For the text-containing cell, return its midpoint in [x, y] coordinate format. 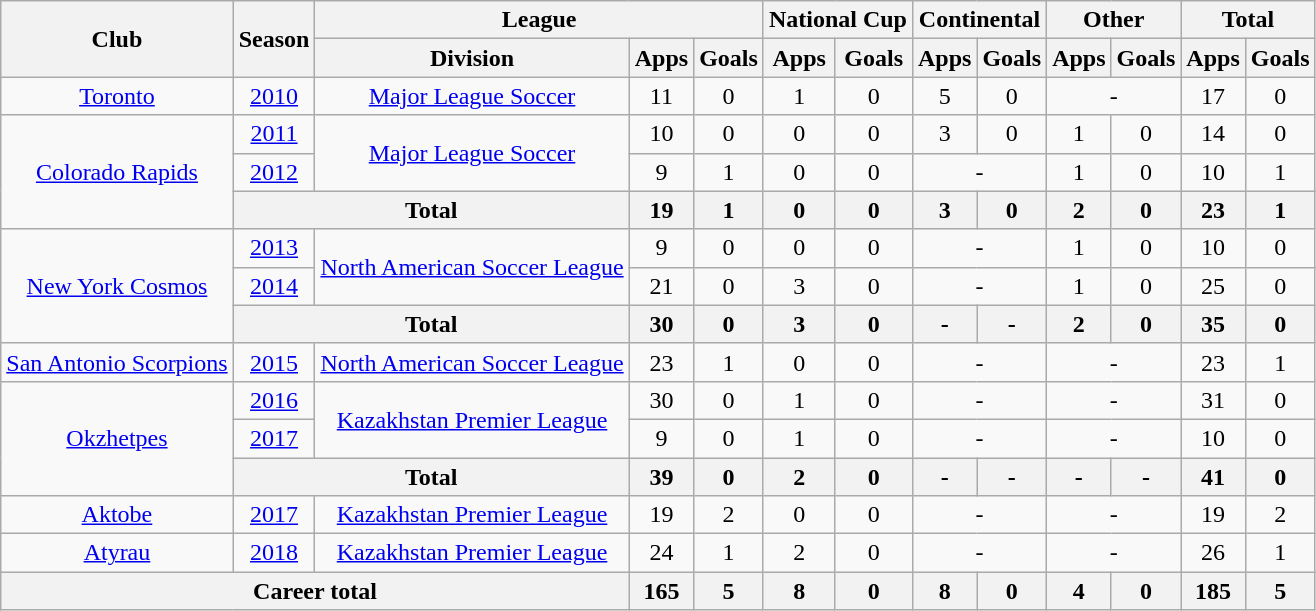
21 [661, 286]
2011 [274, 134]
31 [1213, 400]
39 [661, 477]
26 [1213, 553]
League [539, 20]
Continental [979, 20]
2010 [274, 96]
25 [1213, 286]
35 [1213, 324]
11 [661, 96]
Okzhetpes [117, 438]
New York Cosmos [117, 286]
185 [1213, 591]
Colorado Rapids [117, 172]
National Cup [838, 20]
41 [1213, 477]
4 [1079, 591]
2013 [274, 248]
San Antonio Scorpions [117, 362]
14 [1213, 134]
Toronto [117, 96]
165 [661, 591]
Other [1114, 20]
2012 [274, 172]
Season [274, 39]
2015 [274, 362]
2018 [274, 553]
2014 [274, 286]
24 [661, 553]
2016 [274, 400]
Club [117, 39]
Career total [315, 591]
Atyrau [117, 553]
Aktobe [117, 515]
17 [1213, 96]
Division [472, 58]
